Locate the cell with the specified text and output its [X, Y] center coordinate. 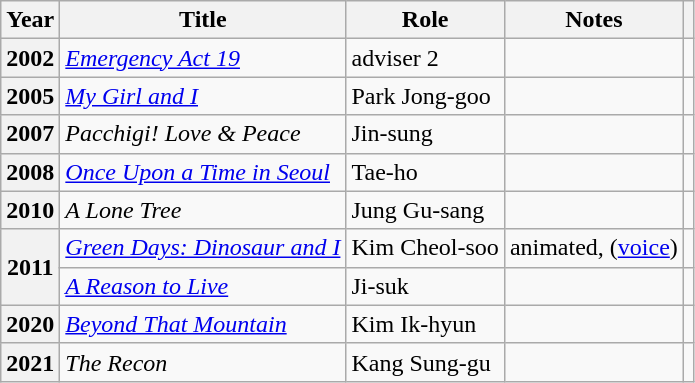
2007 [30, 134]
Green Days: Dinosaur and I [203, 248]
A Lone Tree [203, 210]
Role [425, 20]
2020 [30, 324]
Kim Cheol-soo [425, 248]
Park Jong-goo [425, 96]
2002 [30, 58]
Once Upon a Time in Seoul [203, 172]
My Girl and I [203, 96]
A Reason to Live [203, 286]
Jin-sung [425, 134]
Title [203, 20]
2021 [30, 362]
animated, (voice) [594, 248]
Kim Ik-hyun [425, 324]
Notes [594, 20]
2011 [30, 267]
Year [30, 20]
2008 [30, 172]
Pacchigi! Love & Peace [203, 134]
Kang Sung-gu [425, 362]
The Recon [203, 362]
Tae-ho [425, 172]
Jung Gu-sang [425, 210]
Beyond That Mountain [203, 324]
adviser 2 [425, 58]
Emergency Act 19 [203, 58]
2005 [30, 96]
2010 [30, 210]
Ji-suk [425, 286]
